Find where the given text appears and provide that cell's center as (X, Y) coordinate. 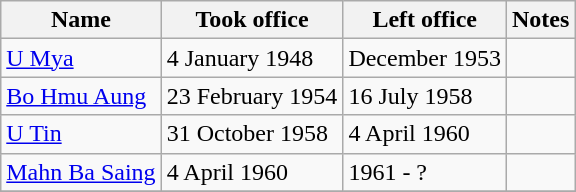
31 October 1958 (252, 134)
Notes (541, 20)
U Mya (81, 58)
Mahn Ba Saing (81, 172)
Left office (425, 20)
4 January 1948 (252, 58)
Took office (252, 20)
23 February 1954 (252, 96)
December 1953 (425, 58)
16 July 1958 (425, 96)
1961 - ? (425, 172)
Bo Hmu Aung (81, 96)
Name (81, 20)
U Tin (81, 134)
